Extract the (x, y) coordinate from the center of the cell holding the provided text.  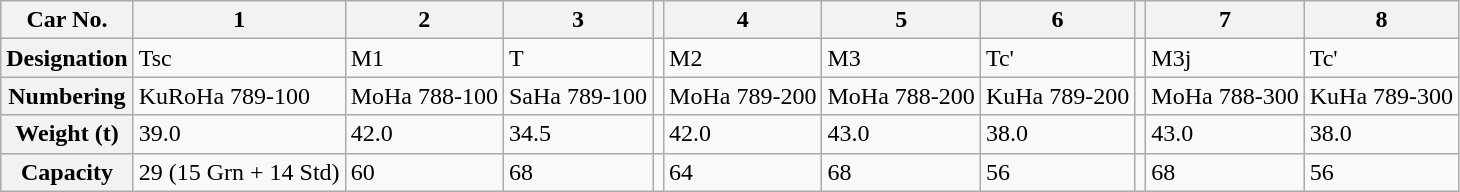
39.0 (239, 134)
6 (1057, 20)
8 (1381, 20)
MoHa 788-200 (901, 96)
34.5 (578, 134)
Designation (67, 58)
M3j (1225, 58)
29 (15 Grn + 14 Std) (239, 172)
2 (424, 20)
M2 (743, 58)
Tsc (239, 58)
1 (239, 20)
KuRoHa 789-100 (239, 96)
Capacity (67, 172)
Numbering (67, 96)
4 (743, 20)
7 (1225, 20)
64 (743, 172)
T (578, 58)
KuHa 789-300 (1381, 96)
MoHa 789-200 (743, 96)
Car No. (67, 20)
5 (901, 20)
MoHa 788-300 (1225, 96)
M1 (424, 58)
KuHa 789-200 (1057, 96)
SaHa 789-100 (578, 96)
60 (424, 172)
M3 (901, 58)
Weight (t) (67, 134)
MoHa 788-100 (424, 96)
3 (578, 20)
